Locate the cell with the specified text and output its (x, y) center coordinate. 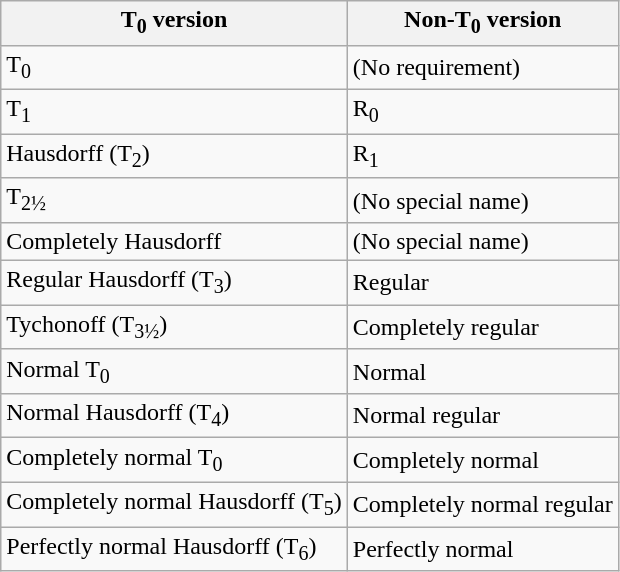
Completely normal T0 (174, 460)
Normal (482, 371)
T0 version (174, 23)
Completely normal regular (482, 504)
Completely regular (482, 327)
T2½ (174, 200)
Regular (482, 283)
Regular Hausdorff (T3) (174, 283)
Completely Hausdorff (174, 241)
Completely normal Hausdorff (T5) (174, 504)
T1 (174, 111)
Perfectly normal (482, 549)
Non-T0 version (482, 23)
T0 (174, 67)
Normal T0 (174, 371)
Hausdorff (T2) (174, 156)
Tychonoff (T3½) (174, 327)
Normal Hausdorff (T4) (174, 416)
R1 (482, 156)
Normal regular (482, 416)
R0 (482, 111)
(No requirement) (482, 67)
Perfectly normal Hausdorff (T6) (174, 549)
Completely normal (482, 460)
